Extract the (X, Y) coordinate from the center of the cell holding the provided text.  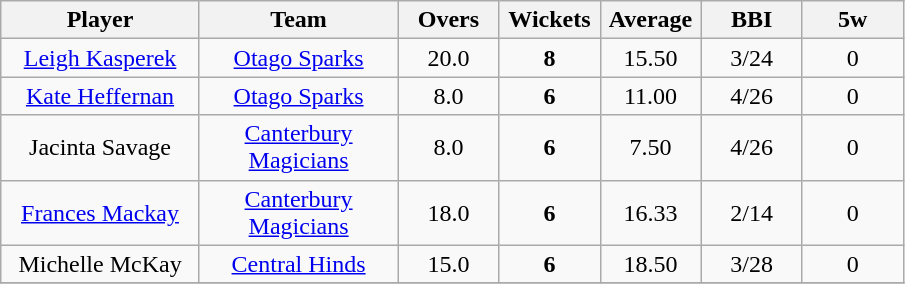
Central Hinds (298, 264)
18.0 (448, 212)
8 (550, 58)
Player (100, 20)
3/28 (752, 264)
Frances Mackay (100, 212)
BBI (752, 20)
Wickets (550, 20)
Kate Heffernan (100, 96)
15.0 (448, 264)
Jacinta Savage (100, 148)
Leigh Kasperek (100, 58)
3/24 (752, 58)
11.00 (650, 96)
16.33 (650, 212)
Average (650, 20)
20.0 (448, 58)
2/14 (752, 212)
15.50 (650, 58)
7.50 (650, 148)
Overs (448, 20)
Michelle McKay (100, 264)
5w (852, 20)
18.50 (650, 264)
Team (298, 20)
